Search for the cell housing the specified text and yield its (x, y) center coordinate. 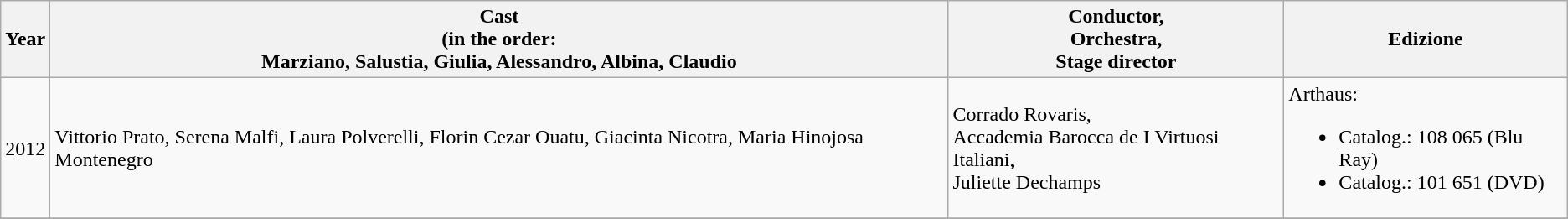
Corrado Rovaris,Accademia Barocca de I Virtuosi Italiani,Juliette Dechamps (1116, 148)
Cast(in the order:Marziano, Salustia, Giulia, Alessandro, Albina, Claudio (499, 39)
Edizione (1426, 39)
Vittorio Prato, Serena Malfi, Laura Polverelli, Florin Cezar Ouatu, Giacinta Nicotra, Maria Hinojosa Montenegro (499, 148)
2012 (25, 148)
Arthaus:Catalog.: 108 065 (Blu Ray)Catalog.: 101 651 (DVD) (1426, 148)
Conductor,Orchestra,Stage director (1116, 39)
Year (25, 39)
